Locate the cell with the specified text and output its [X, Y] center coordinate. 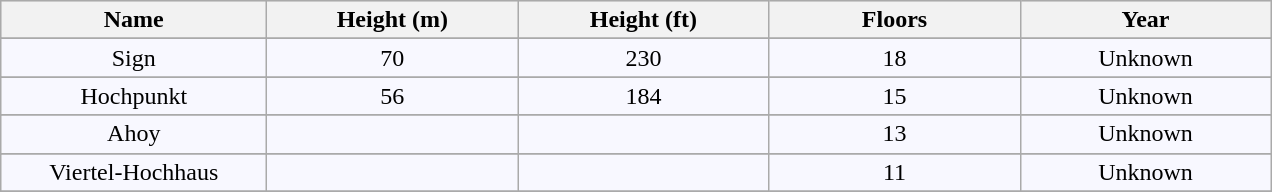
70 [392, 58]
15 [894, 96]
Height (m) [392, 20]
13 [894, 134]
Sign [134, 58]
Viertel-Hochhaus [134, 172]
Ahoy [134, 134]
18 [894, 58]
56 [392, 96]
Year [1146, 20]
230 [644, 58]
Height (ft) [644, 20]
Hochpunkt [134, 96]
184 [644, 96]
11 [894, 172]
Name [134, 20]
Floors [894, 20]
